Search for the cell housing the specified text and yield its [X, Y] center coordinate. 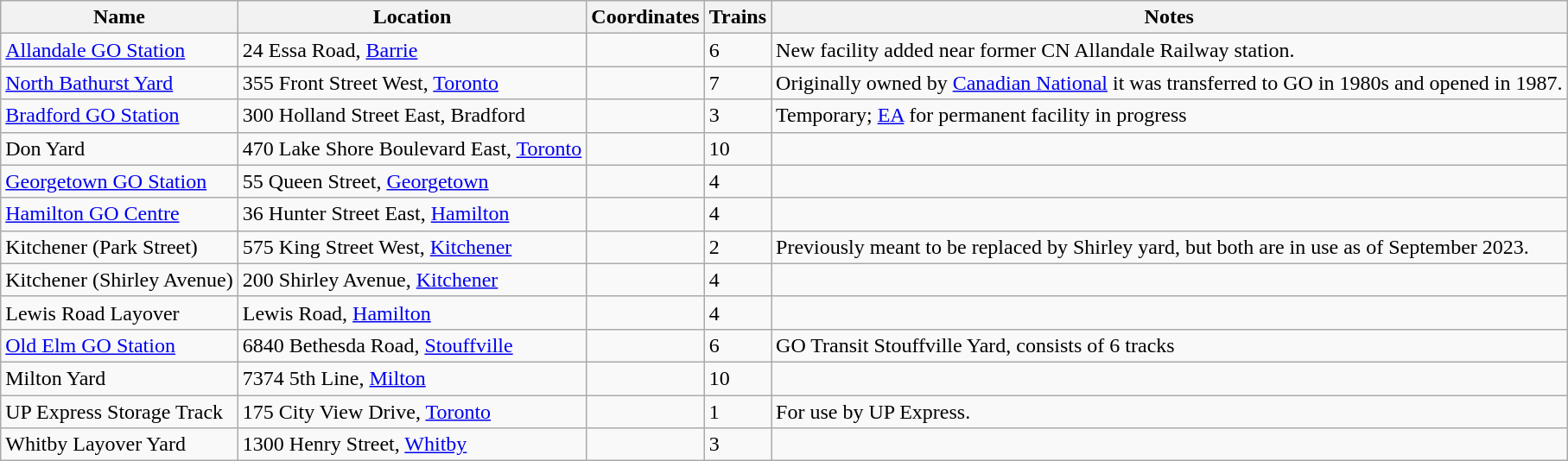
Milton Yard [119, 378]
355 Front Street West, Toronto [412, 83]
Name [119, 17]
Whitby Layover Yard [119, 445]
Old Elm GO Station [119, 345]
Location [412, 17]
1 [738, 412]
Allandale GO Station [119, 50]
Georgetown GO Station [119, 181]
300 Holland Street East, Bradford [412, 116]
24 Essa Road, Barrie [412, 50]
Kitchener (Park Street) [119, 247]
North Bathurst Yard [119, 83]
New facility added near former CN Allandale Railway station. [1170, 50]
Notes [1170, 17]
Trains [738, 17]
For use by UP Express. [1170, 412]
GO Transit Stouffville Yard, consists of 6 tracks [1170, 345]
Lewis Road, Hamilton [412, 313]
6840 Bethesda Road, Stouffville [412, 345]
2 [738, 247]
470 Lake Shore Boulevard East, Toronto [412, 148]
Bradford GO Station [119, 116]
Previously meant to be replaced by Shirley yard, but both are in use as of September 2023. [1170, 247]
200 Shirley Avenue, Kitchener [412, 280]
36 Hunter Street East, Hamilton [412, 214]
1300 Henry Street, Whitby [412, 445]
175 City View Drive, Toronto [412, 412]
Originally owned by Canadian National it was transferred to GO in 1980s and opened in 1987. [1170, 83]
Kitchener (Shirley Avenue) [119, 280]
55 Queen Street, Georgetown [412, 181]
Coordinates [645, 17]
7 [738, 83]
7374 5th Line, Milton [412, 378]
Don Yard [119, 148]
UP Express Storage Track [119, 412]
575 King Street West, Kitchener [412, 247]
Lewis Road Layover [119, 313]
Temporary; EA for permanent facility in progress [1170, 116]
Hamilton GO Centre [119, 214]
